For the text-containing cell, return its midpoint in (X, Y) coordinate format. 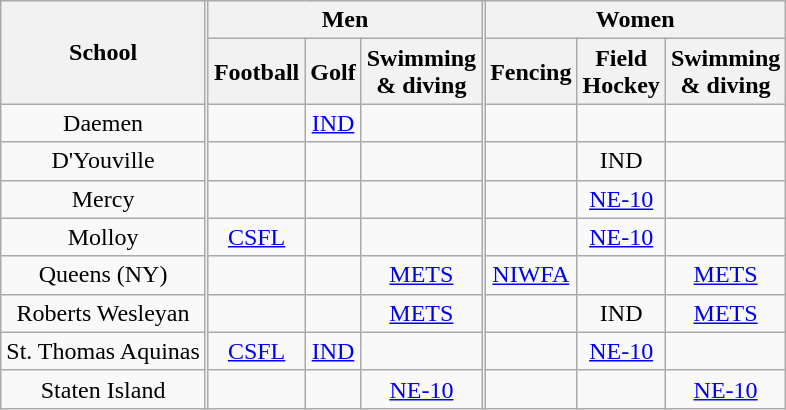
Fencing (531, 72)
Women (636, 20)
Men (344, 20)
Football (256, 72)
School (104, 52)
NIWFA (531, 275)
Golf (333, 72)
Roberts Wesleyan (104, 313)
Staten Island (104, 389)
St. Thomas Aquinas (104, 351)
Molloy (104, 237)
FieldHockey (621, 72)
Queens (NY) (104, 275)
Daemen (104, 123)
Mercy (104, 199)
D'Youville (104, 161)
